Capture the cell that displays the provided text and extract its (X, Y) central coordinate. 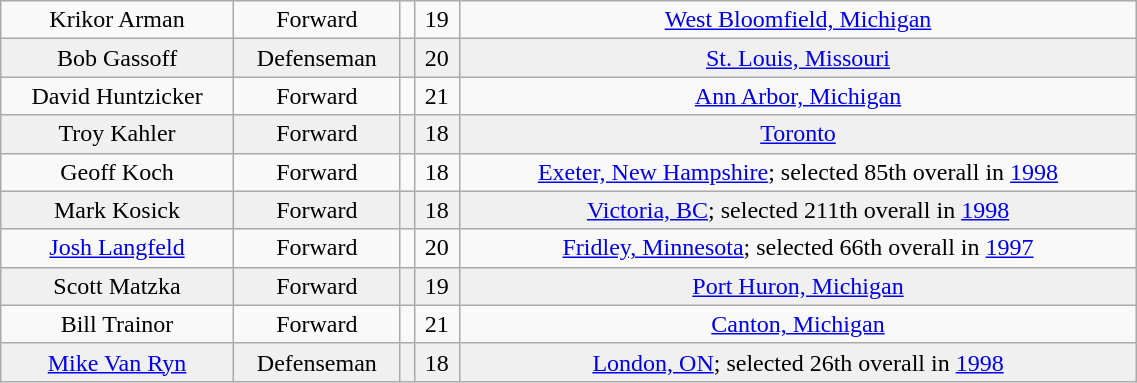
West Bloomfield, Michigan (798, 20)
Ann Arbor, Michigan (798, 96)
Mark Kosick (118, 210)
Mike Van Ryn (118, 362)
Krikor Arman (118, 20)
Toronto (798, 134)
Josh Langfeld (118, 248)
Fridley, Minnesota; selected 66th overall in 1997 (798, 248)
David Huntzicker (118, 96)
Port Huron, Michigan (798, 286)
Geoff Koch (118, 172)
Scott Matzka (118, 286)
Canton, Michigan (798, 324)
Exeter, New Hampshire; selected 85th overall in 1998 (798, 172)
Troy Kahler (118, 134)
Bob Gassoff (118, 58)
Victoria, BC; selected 211th overall in 1998 (798, 210)
London, ON; selected 26th overall in 1998 (798, 362)
St. Louis, Missouri (798, 58)
Bill Trainor (118, 324)
